Capture the cell that displays the provided text and extract its [x, y] central coordinate. 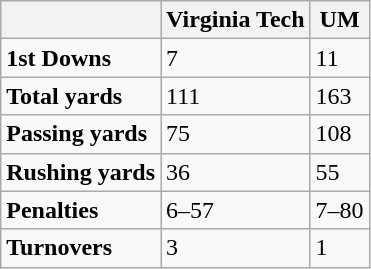
Passing yards [81, 134]
3 [236, 248]
7–80 [340, 210]
111 [236, 96]
Turnovers [81, 248]
11 [340, 58]
36 [236, 172]
7 [236, 58]
108 [340, 134]
6–57 [236, 210]
Virginia Tech [236, 20]
55 [340, 172]
Penalties [81, 210]
163 [340, 96]
Total yards [81, 96]
75 [236, 134]
UM [340, 20]
Rushing yards [81, 172]
1st Downs [81, 58]
1 [340, 248]
